Search for the cell housing the specified text and yield its [X, Y] center coordinate. 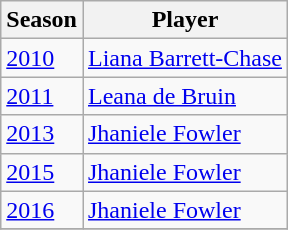
2010 [42, 58]
2015 [42, 172]
2016 [42, 210]
Player [184, 20]
2011 [42, 96]
Season [42, 20]
Liana Barrett-Chase [184, 58]
Leana de Bruin [184, 96]
2013 [42, 134]
